Detect which cell encompasses the target text, then output its [X, Y] center coordinate. 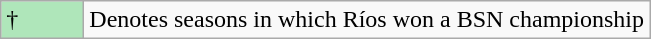
Denotes seasons in which Ríos won a BSN championship [367, 20]
† [42, 20]
